From the cell containing the given text, extract its center point as [X, Y] coordinate. 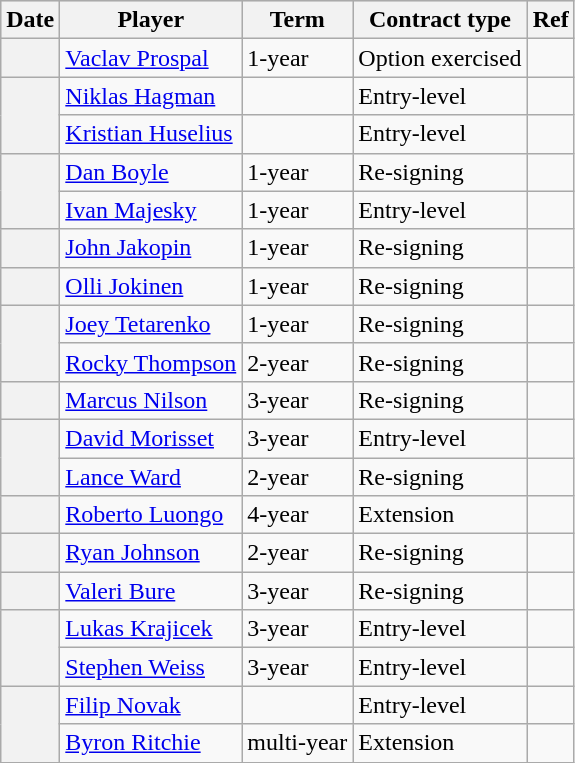
Byron Ritchie [151, 743]
David Morisset [151, 438]
Kristian Huselius [151, 134]
Contract type [440, 20]
Ref [550, 20]
Player [151, 20]
Rocky Thompson [151, 362]
Roberto Luongo [151, 515]
Niklas Hagman [151, 96]
Vaclav Prospal [151, 58]
John Jakopin [151, 248]
Filip Novak [151, 705]
Lance Ward [151, 477]
Option exercised [440, 58]
Ryan Johnson [151, 553]
Term [298, 20]
Date [30, 20]
Ivan Majesky [151, 210]
Valeri Bure [151, 591]
Marcus Nilson [151, 400]
Stephen Weiss [151, 667]
Dan Boyle [151, 172]
4-year [298, 515]
Lukas Krajicek [151, 629]
Olli Jokinen [151, 286]
Joey Tetarenko [151, 324]
multi-year [298, 743]
